For the text-containing cell, return its midpoint in [x, y] coordinate format. 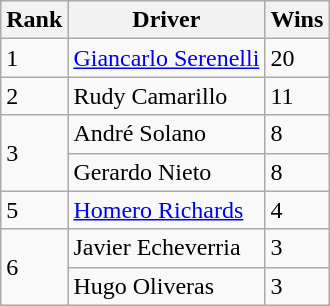
2 [34, 96]
Wins [297, 20]
André Solano [166, 134]
Gerardo Nieto [166, 172]
6 [34, 267]
Driver [166, 20]
11 [297, 96]
Javier Echeverria [166, 248]
Homero Richards [166, 210]
20 [297, 58]
Hugo Oliveras [166, 286]
Rudy Camarillo [166, 96]
4 [297, 210]
Rank [34, 20]
Giancarlo Serenelli [166, 58]
1 [34, 58]
5 [34, 210]
